Provide the (X, Y) coordinate of the cell's center where the given text is located.  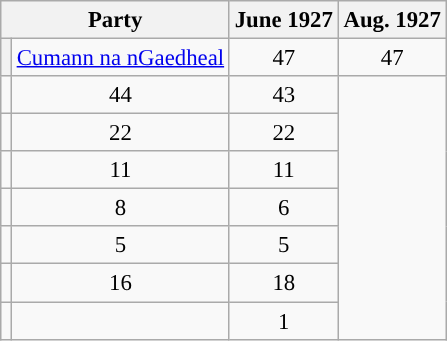
Cumann na nGaedheal (120, 58)
43 (284, 95)
June 1927 (284, 20)
8 (120, 208)
Aug. 1927 (392, 20)
44 (120, 95)
18 (284, 283)
16 (120, 283)
1 (284, 321)
Party (116, 20)
6 (284, 208)
